Scan for the cell matching the given text and deliver its (X, Y) coordinate at center. 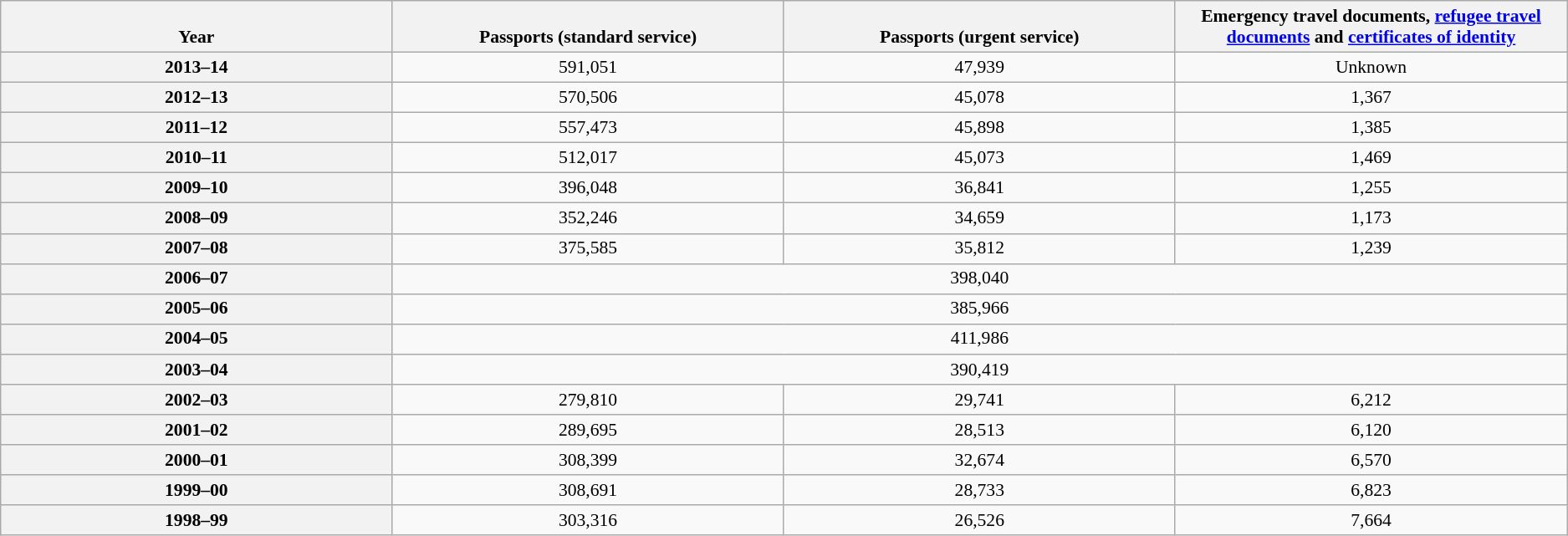
398,040 (980, 278)
512,017 (588, 158)
2010–11 (197, 158)
2013–14 (197, 68)
29,741 (979, 400)
7,664 (1371, 520)
Emergency travel documents, refugee travel documents and certificates of identity (1371, 27)
47,939 (979, 68)
1,385 (1371, 128)
2002–03 (197, 400)
45,078 (979, 98)
Unknown (1371, 68)
2006–07 (197, 278)
34,659 (979, 218)
1999–00 (197, 490)
6,120 (1371, 430)
1998–99 (197, 520)
1,469 (1371, 158)
352,246 (588, 218)
2004–05 (197, 339)
45,073 (979, 158)
308,399 (588, 460)
1,173 (1371, 218)
6,823 (1371, 490)
1,255 (1371, 188)
385,966 (980, 309)
2011–12 (197, 128)
2000–01 (197, 460)
396,048 (588, 188)
Passports (urgent service) (979, 27)
2012–13 (197, 98)
35,812 (979, 248)
375,585 (588, 248)
36,841 (979, 188)
390,419 (980, 370)
2007–08 (197, 248)
Year (197, 27)
2001–02 (197, 430)
591,051 (588, 68)
411,986 (980, 339)
1,367 (1371, 98)
308,691 (588, 490)
289,695 (588, 430)
2008–09 (197, 218)
Passports (standard service) (588, 27)
2003–04 (197, 370)
2009–10 (197, 188)
557,473 (588, 128)
6,212 (1371, 400)
28,733 (979, 490)
45,898 (979, 128)
2005–06 (197, 309)
570,506 (588, 98)
303,316 (588, 520)
6,570 (1371, 460)
279,810 (588, 400)
26,526 (979, 520)
1,239 (1371, 248)
28,513 (979, 430)
32,674 (979, 460)
